Search for the cell housing the specified text and yield its (x, y) center coordinate. 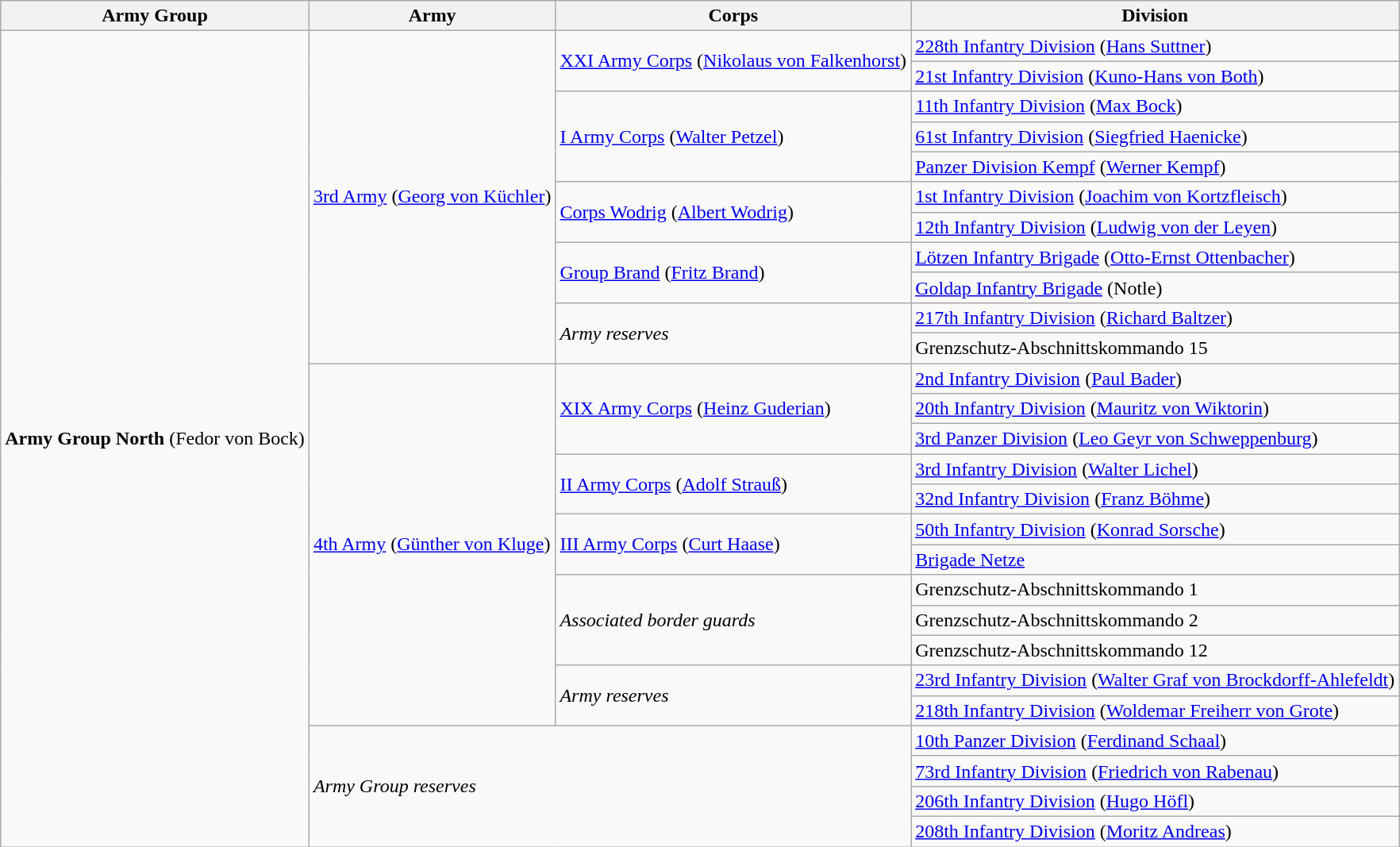
3rd Panzer Division (Leo Geyr von Schweppenburg) (1156, 439)
II Army Corps (Adolf Strauß) (733, 484)
11th Infantry Division (Max Bock) (1156, 106)
4th Army (Günther von Kluge) (432, 545)
Army Group North (Fedor von Bock) (156, 439)
Division (1156, 16)
III Army Corps (Curt Haase) (733, 545)
Associated border guards (733, 620)
Grenzschutz-Abschnittskommando 1 (1156, 590)
21st Infantry Division (Kuno-Hans von Both) (1156, 76)
Corps Wodrig (Albert Wodrig) (733, 212)
206th Infantry Division (Hugo Höfl) (1156, 801)
Grenzschutz-Abschnittskommando 15 (1156, 348)
Brigade Netze (1156, 560)
I Army Corps (Walter Petzel) (733, 137)
Army Group reserves (610, 786)
Grenzschutz-Abschnittskommando 12 (1156, 650)
3rd Infantry Division (Walter Lichel) (1156, 469)
2nd Infantry Division (Paul Bader) (1156, 379)
50th Infantry Division (Konrad Sorsche) (1156, 529)
Corps (733, 16)
Panzer Division Kempf (Werner Kempf) (1156, 167)
228th Infantry Division (Hans Suttner) (1156, 46)
XXI Army Corps (Nikolaus von Falkenhorst) (733, 61)
Grenzschutz-Abschnittskommando 2 (1156, 620)
23rd Infantry Division (Walter Graf von Brockdorff-Ahlefeldt) (1156, 680)
10th Panzer Division (Ferdinand Schaal) (1156, 741)
Army Group (156, 16)
1st Infantry Division (Joachim von Kortzfleisch) (1156, 197)
Lötzen Infantry Brigade (Otto-Ernst Ottenbacher) (1156, 257)
20th Infantry Division (Mauritz von Wiktorin) (1156, 409)
12th Infantry Division (Ludwig von der Leyen) (1156, 227)
XIX Army Corps (Heinz Guderian) (733, 409)
Group Brand (Fritz Brand) (733, 272)
Goldap Infantry Brigade (Notle) (1156, 287)
3rd Army (Georg von Küchler) (432, 197)
Army (432, 16)
73rd Infantry Division (Friedrich von Rabenau) (1156, 771)
32nd Infantry Division (Franz Böhme) (1156, 499)
218th Infantry Division (Woldemar Freiherr von Grote) (1156, 710)
217th Infantry Division (Richard Baltzer) (1156, 318)
61st Infantry Division (Siegfried Haenicke) (1156, 137)
208th Infantry Division (Moritz Andreas) (1156, 831)
